Pinpoint the cell where the given text exists, returning its [x, y] midpoint coordinate. 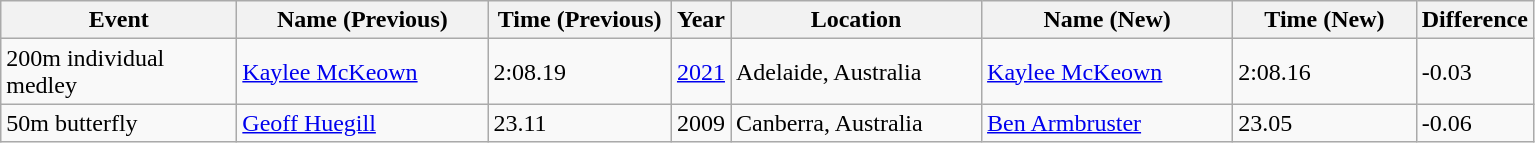
23.05 [1325, 123]
2:08.19 [580, 72]
Name (New) [1108, 20]
Canberra, Australia [856, 123]
Adelaide, Australia [856, 72]
Ben Armbruster [1108, 123]
-0.03 [1474, 72]
2009 [700, 123]
23.11 [580, 123]
Difference [1474, 20]
2:08.16 [1325, 72]
Geoff Huegill [362, 123]
50m butterfly [119, 123]
200m individual medley [119, 72]
Location [856, 20]
Name (Previous) [362, 20]
-0.06 [1474, 123]
Time (New) [1325, 20]
Time (Previous) [580, 20]
2021 [700, 72]
Event [119, 20]
Year [700, 20]
